Locate the cell with the specified text and output its [x, y] center coordinate. 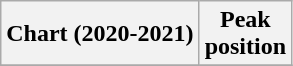
Peakposition [245, 34]
Chart (2020-2021) [100, 34]
